For the text-containing cell, return its midpoint in [X, Y] coordinate format. 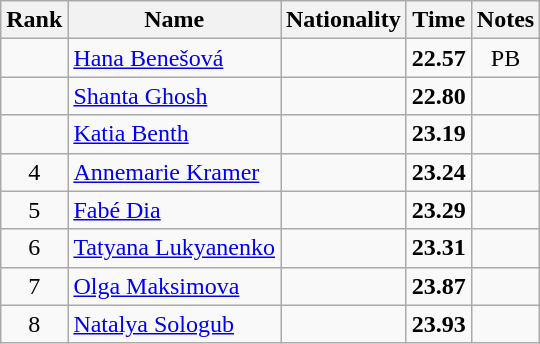
Nationality [343, 20]
22.80 [438, 96]
23.24 [438, 172]
Name [174, 20]
7 [34, 286]
22.57 [438, 58]
5 [34, 210]
Hana Benešová [174, 58]
Annemarie Kramer [174, 172]
23.93 [438, 324]
23.29 [438, 210]
Tatyana Lukyanenko [174, 248]
Rank [34, 20]
PB [505, 58]
23.19 [438, 134]
Olga Maksimova [174, 286]
Katia Benth [174, 134]
Natalya Sologub [174, 324]
23.31 [438, 248]
23.87 [438, 286]
Notes [505, 20]
6 [34, 248]
Fabé Dia [174, 210]
8 [34, 324]
Time [438, 20]
Shanta Ghosh [174, 96]
4 [34, 172]
